Return (x, y) of the center of cell containing provided text 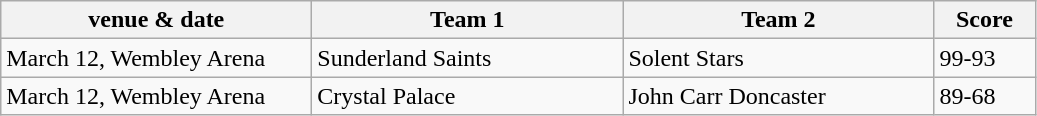
Crystal Palace (468, 96)
Score (984, 20)
Team 2 (778, 20)
99-93 (984, 58)
Sunderland Saints (468, 58)
venue & date (156, 20)
Team 1 (468, 20)
John Carr Doncaster (778, 96)
89-68 (984, 96)
Solent Stars (778, 58)
